Locate the cell with the specified text and output its [X, Y] center coordinate. 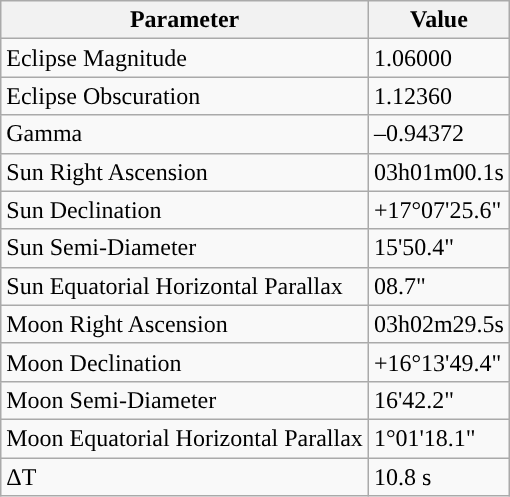
16'42.2" [438, 400]
Sun Declination [185, 210]
–0.94372 [438, 134]
1°01'18.1" [438, 438]
Sun Right Ascension [185, 172]
Value [438, 20]
08.7" [438, 286]
Sun Semi-Diameter [185, 248]
Gamma [185, 134]
Moon Right Ascension [185, 324]
Moon Semi-Diameter [185, 400]
Moon Equatorial Horizontal Parallax [185, 438]
Eclipse Obscuration [185, 96]
+16°13'49.4" [438, 362]
Moon Declination [185, 362]
03h02m29.5s [438, 324]
03h01m00.1s [438, 172]
1.12360 [438, 96]
Eclipse Magnitude [185, 58]
Parameter [185, 20]
+17°07'25.6" [438, 210]
ΔT [185, 477]
15'50.4" [438, 248]
10.8 s [438, 477]
1.06000 [438, 58]
Sun Equatorial Horizontal Parallax [185, 286]
